Return the [X, Y] coordinate for the center point of the cell that contains the specified text.  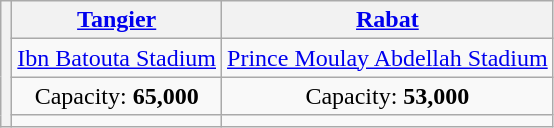
Capacity: 65,000 [117, 96]
Prince Moulay Abdellah Stadium [388, 58]
Tangier [117, 20]
Ibn Batouta Stadium [117, 58]
Capacity: 53,000 [388, 96]
Rabat [388, 20]
